Identify which cell holds the provided text, then report its [X, Y] central coordinate. 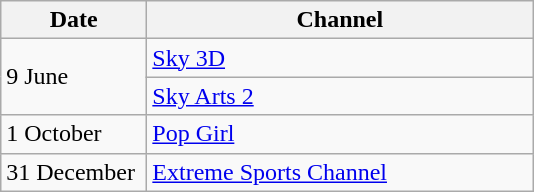
1 October [74, 134]
31 December [74, 172]
9 June [74, 77]
Sky 3D [340, 58]
Extreme Sports Channel [340, 172]
Date [74, 20]
Pop Girl [340, 134]
Channel [340, 20]
Sky Arts 2 [340, 96]
